From the cell containing the given text, extract its center point as [X, Y] coordinate. 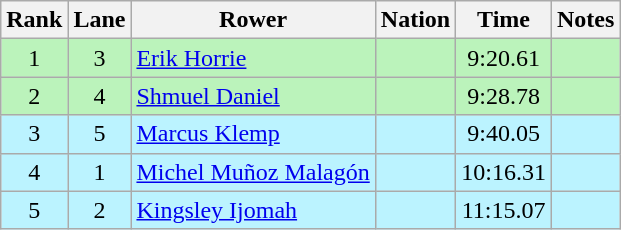
11:15.07 [504, 210]
Lane [100, 20]
10:16.31 [504, 172]
9:28.78 [504, 96]
Shmuel Daniel [253, 96]
Time [504, 20]
9:40.05 [504, 134]
Marcus Klemp [253, 134]
Notes [585, 20]
9:20.61 [504, 58]
Nation [415, 20]
Rank [34, 20]
Michel Muñoz Malagón [253, 172]
Kingsley Ijomah [253, 210]
Rower [253, 20]
Erik Horrie [253, 58]
